For the text-containing cell, return its midpoint in [X, Y] coordinate format. 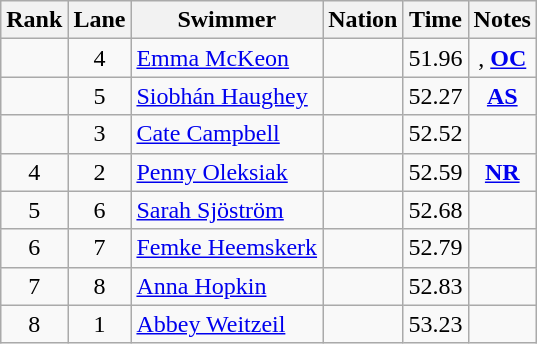
52.79 [436, 248]
, OC [502, 58]
52.59 [436, 172]
Penny Oleksiak [227, 172]
Cate Campbell [227, 134]
52.52 [436, 134]
Sarah Sjöström [227, 210]
AS [502, 96]
Notes [502, 20]
Anna Hopkin [227, 286]
Lane [100, 20]
Femke Heemskerk [227, 248]
Abbey Weitzeil [227, 324]
Nation [363, 20]
52.68 [436, 210]
1 [100, 324]
Emma McKeon [227, 58]
NR [502, 172]
53.23 [436, 324]
Swimmer [227, 20]
51.96 [436, 58]
Time [436, 20]
3 [100, 134]
Siobhán Haughey [227, 96]
Rank [34, 20]
52.83 [436, 286]
52.27 [436, 96]
2 [100, 172]
